Locate the cell with the specified text and output its (x, y) center coordinate. 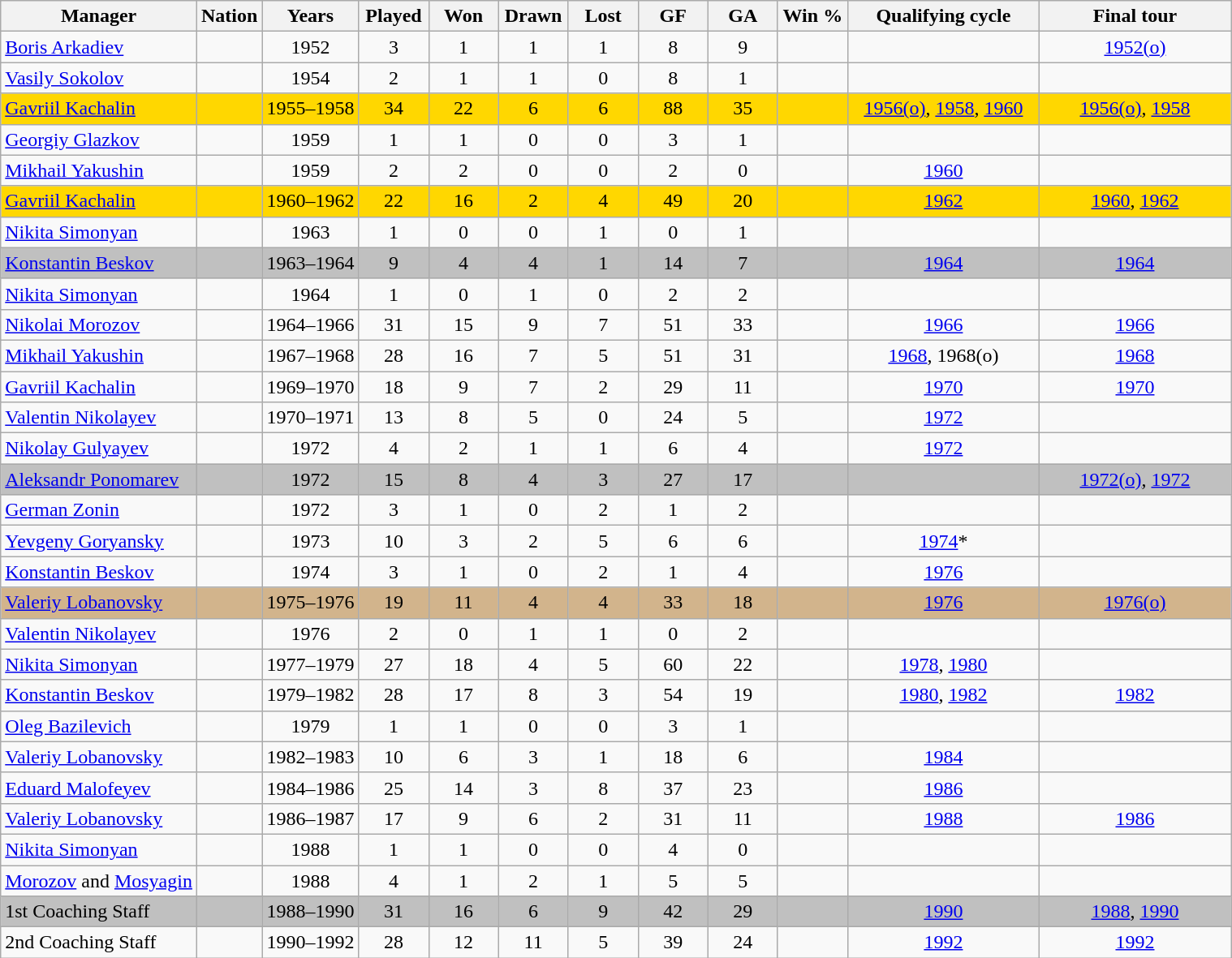
1980, 1982 (943, 695)
1970–1971 (310, 418)
Vasily Sokolov (99, 78)
1960, 1962 (1135, 201)
Qualifying cycle (943, 16)
1990–1992 (310, 943)
1956(o), 1958, 1960 (943, 109)
1973 (310, 541)
25 (394, 788)
Morozov and Mosyagin (99, 880)
Won (463, 16)
1988–1990 (310, 912)
Nikolai Morozov (99, 324)
1952 (310, 47)
1984 (943, 757)
GA (743, 16)
60 (673, 664)
1990 (943, 912)
1954 (310, 78)
20 (743, 201)
1974 (310, 572)
1978, 1980 (943, 664)
49 (673, 201)
Boris Arkadiev (99, 47)
88 (673, 109)
German Zonin (99, 510)
1968, 1968(o) (943, 355)
1982 (1135, 695)
Aleksandr Ponomarev (99, 479)
1977–1979 (310, 664)
1979 (310, 726)
2nd Coaching Staff (99, 943)
1969–1970 (310, 387)
1974* (943, 541)
1967–1968 (310, 355)
1984–1986 (310, 788)
1976(o) (1135, 603)
Lost (603, 16)
Played (394, 16)
1986–1987 (310, 818)
Final tour (1135, 16)
34 (394, 109)
42 (673, 912)
35 (743, 109)
1964–1966 (310, 324)
Nikolay Gulyayev (99, 449)
Eduard Malofeyev (99, 788)
1962 (943, 201)
1975–1976 (310, 603)
Manager (99, 16)
1955–1958 (310, 109)
1st Coaching Staff (99, 912)
1963–1964 (310, 263)
1988, 1990 (1135, 912)
1963 (310, 232)
1952(o) (1135, 47)
Years (310, 16)
Drawn (533, 16)
1982–1983 (310, 757)
GF (673, 16)
12 (463, 943)
23 (743, 788)
13 (394, 418)
1968 (1135, 355)
37 (673, 788)
1960–1962 (310, 201)
1956(o), 1958 (1135, 109)
Win % (812, 16)
39 (673, 943)
Georgiy Glazkov (99, 140)
1972(o), 1972 (1135, 479)
1960 (943, 170)
Nation (229, 16)
54 (673, 695)
1979–1982 (310, 695)
Oleg Bazilevich (99, 726)
Yevgeny Goryansky (99, 541)
